Provide the (X, Y) coordinate of the cell's center where the given text is located.  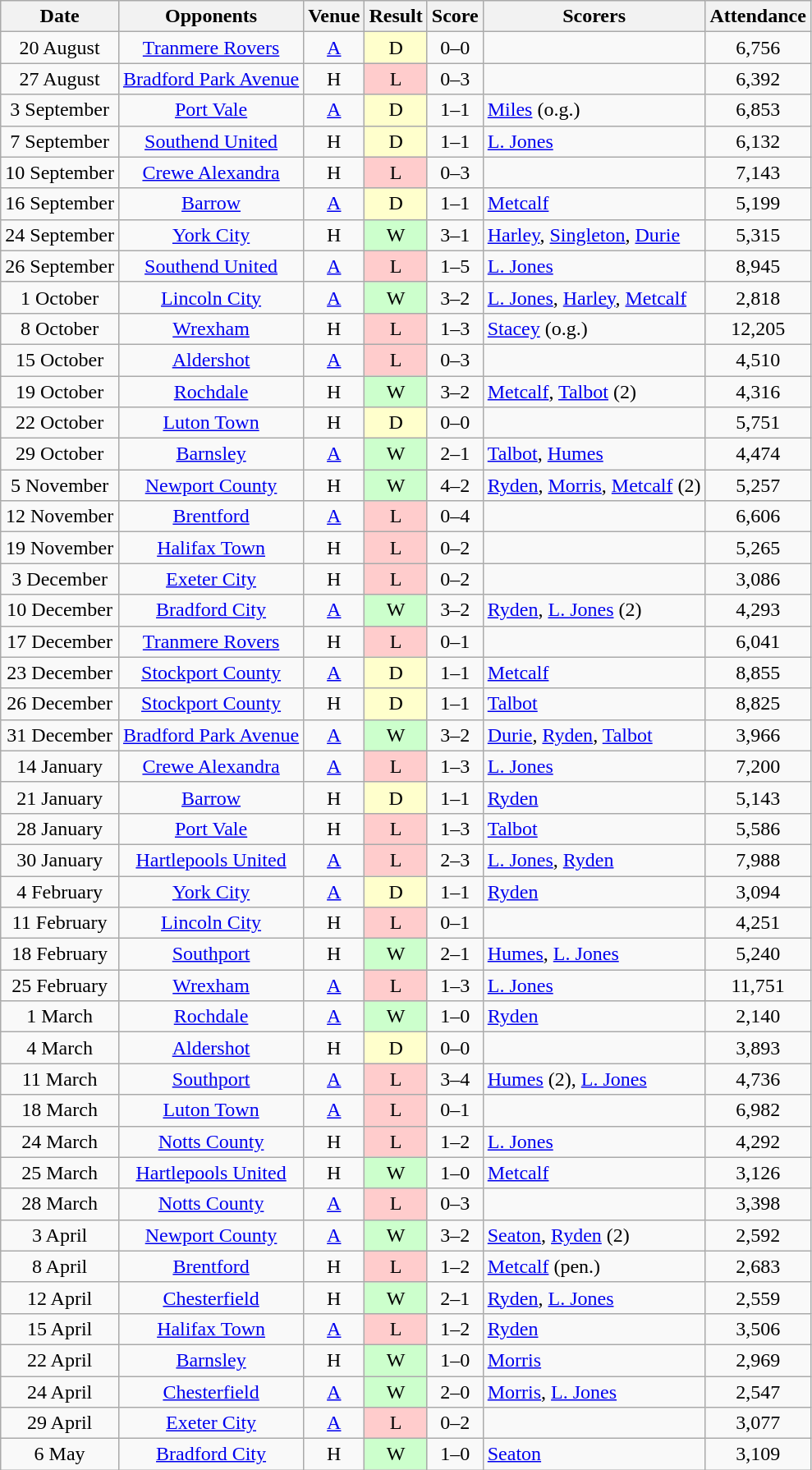
3 September (60, 110)
2,559 (758, 1298)
1 March (60, 1017)
26 September (60, 266)
8,945 (758, 266)
2–3 (455, 860)
3 April (60, 1235)
Seaton, Ryden (2) (594, 1235)
Metcalf, Talbot (2) (594, 392)
7,200 (758, 766)
4 February (60, 891)
6,132 (758, 141)
7,143 (758, 172)
7 September (60, 141)
Stacey (o.g.) (594, 328)
6,756 (758, 48)
29 April (60, 1423)
5,199 (758, 204)
15 April (60, 1329)
5,240 (758, 954)
3,086 (758, 579)
4,510 (758, 360)
Result (396, 16)
3,893 (758, 1048)
4,736 (758, 1079)
4,292 (758, 1142)
25 March (60, 1173)
1 October (60, 297)
22 April (60, 1360)
5,257 (758, 485)
11 March (60, 1079)
Date (60, 16)
28 January (60, 829)
10 September (60, 172)
6 May (60, 1454)
Attendance (758, 16)
5,265 (758, 548)
8,825 (758, 704)
Harley, Singleton, Durie (594, 235)
4,251 (758, 923)
11 February (60, 923)
23 December (60, 673)
Morris (594, 1360)
8 April (60, 1266)
2,818 (758, 297)
3,398 (758, 1204)
5,751 (758, 423)
20 August (60, 48)
2,547 (758, 1392)
19 November (60, 548)
12 November (60, 517)
24 April (60, 1392)
2,592 (758, 1235)
0–4 (455, 517)
Opponents (210, 16)
18 February (60, 954)
8 October (60, 328)
3–1 (455, 235)
3,077 (758, 1423)
Metcalf (pen.) (594, 1266)
3–4 (455, 1079)
Seaton (594, 1454)
6,041 (758, 641)
4,474 (758, 454)
4,316 (758, 392)
3,109 (758, 1454)
Venue (334, 16)
17 December (60, 641)
Talbot, Humes (594, 454)
11,751 (758, 985)
14 January (60, 766)
6,392 (758, 79)
Morris, L. Jones (594, 1392)
L. Jones, Harley, Metcalf (594, 297)
Durie, Ryden, Talbot (594, 735)
16 September (60, 204)
5,143 (758, 797)
19 October (60, 392)
6,606 (758, 517)
12 April (60, 1298)
2,140 (758, 1017)
2,969 (758, 1360)
3,126 (758, 1173)
12,205 (758, 328)
30 January (60, 860)
21 January (60, 797)
31 December (60, 735)
2–0 (455, 1392)
3 December (60, 579)
27 August (60, 79)
24 September (60, 235)
Scorers (594, 16)
7,988 (758, 860)
4,293 (758, 610)
3,506 (758, 1329)
28 March (60, 1204)
3,966 (758, 735)
29 October (60, 454)
Score (455, 16)
Humes, L. Jones (594, 954)
Humes (2), L. Jones (594, 1079)
2,683 (758, 1266)
18 March (60, 1110)
5,586 (758, 829)
25 February (60, 985)
6,982 (758, 1110)
L. Jones, Ryden (594, 860)
5,315 (758, 235)
8,855 (758, 673)
1–5 (455, 266)
22 October (60, 423)
Ryden, L. Jones (594, 1298)
24 March (60, 1142)
15 October (60, 360)
Ryden, L. Jones (2) (594, 610)
6,853 (758, 110)
4–2 (455, 485)
5 November (60, 485)
10 December (60, 610)
Miles (o.g.) (594, 110)
Ryden, Morris, Metcalf (2) (594, 485)
3,094 (758, 891)
26 December (60, 704)
4 March (60, 1048)
